Output the (x, y) coordinate of the center of the cell containing the given text.  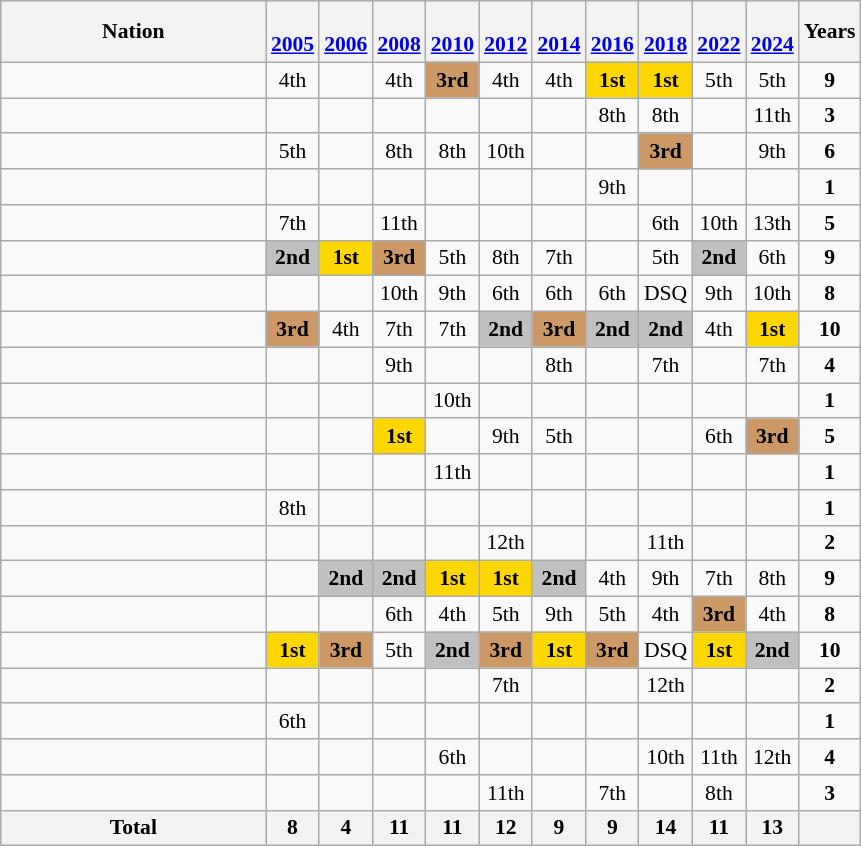
2016 (612, 32)
Nation (134, 32)
2005 (292, 32)
13 (772, 828)
2010 (452, 32)
13th (772, 223)
2012 (506, 32)
2006 (346, 32)
2024 (772, 32)
Total (134, 828)
2014 (558, 32)
12 (506, 828)
2008 (398, 32)
2022 (718, 32)
2018 (666, 32)
Years (830, 32)
6 (830, 152)
14 (666, 828)
